Detect which cell encompasses the target text, then output its (x, y) center coordinate. 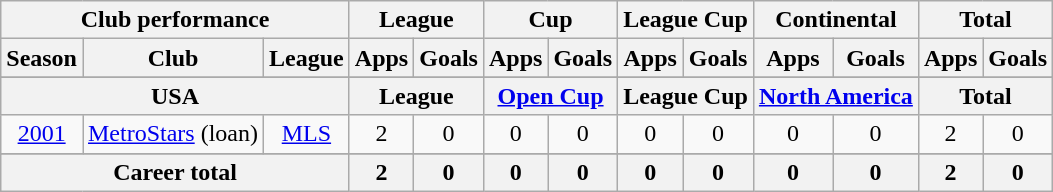
USA (176, 96)
North America (836, 96)
MLS (307, 134)
Club performance (176, 20)
2001 (42, 134)
Season (42, 58)
Continental (836, 20)
Cup (550, 20)
Open Cup (550, 96)
MetroStars (loan) (172, 134)
Career total (176, 172)
Club (172, 58)
